Identify which cell holds the provided text, then report its (x, y) central coordinate. 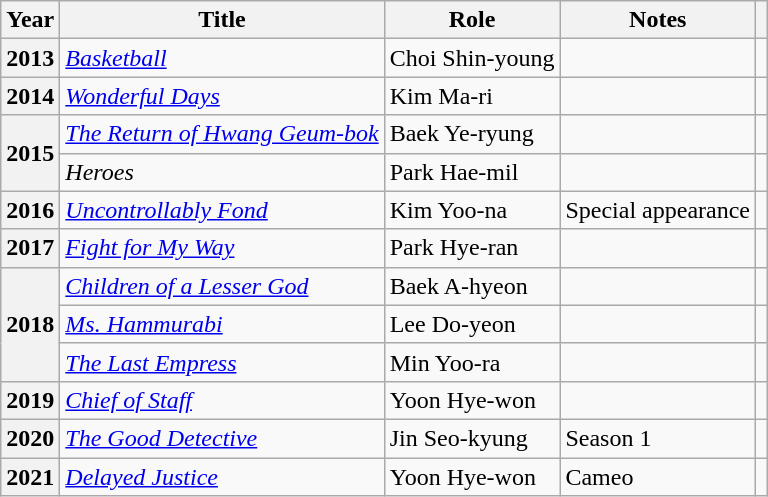
Special appearance (658, 210)
Heroes (222, 172)
The Return of Hwang Geum-bok (222, 134)
2016 (30, 210)
Kim Yoo-na (472, 210)
Lee Do-yeon (472, 324)
Chief of Staff (222, 400)
2021 (30, 477)
Wonderful Days (222, 96)
2013 (30, 58)
Choi Shin-young (472, 58)
Year (30, 20)
Fight for My Way (222, 248)
Baek A-hyeon (472, 286)
Cameo (658, 477)
Jin Seo-kyung (472, 438)
Park Hae-mil (472, 172)
2020 (30, 438)
Children of a Lesser God (222, 286)
Uncontrollably Fond (222, 210)
The Good Detective (222, 438)
2015 (30, 153)
The Last Empress (222, 362)
Baek Ye-ryung (472, 134)
Basketball (222, 58)
2018 (30, 324)
Season 1 (658, 438)
Role (472, 20)
Ms. Hammurabi (222, 324)
Min Yoo-ra (472, 362)
Notes (658, 20)
Park Hye-ran (472, 248)
Title (222, 20)
2014 (30, 96)
Kim Ma-ri (472, 96)
2017 (30, 248)
Delayed Justice (222, 477)
2019 (30, 400)
